Capture the cell that displays the provided text and extract its (X, Y) central coordinate. 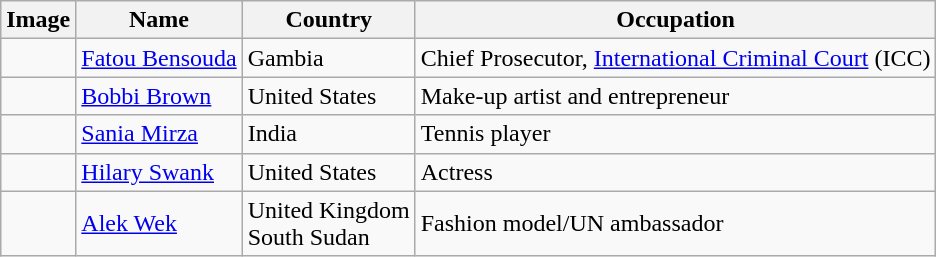
Chief Prosecutor, International Criminal Court (ICC) (676, 58)
Occupation (676, 20)
Make-up artist and entrepreneur (676, 96)
Alek Wek (159, 224)
Name (159, 20)
Bobbi Brown (159, 96)
United KingdomSouth Sudan (328, 224)
Country (328, 20)
Actress (676, 172)
Fashion model/UN ambassador (676, 224)
India (328, 134)
Hilary Swank (159, 172)
Sania Mirza (159, 134)
Fatou Bensouda (159, 58)
Gambia (328, 58)
Tennis player (676, 134)
Image (38, 20)
